Pinpoint the cell where the given text exists, returning its (x, y) midpoint coordinate. 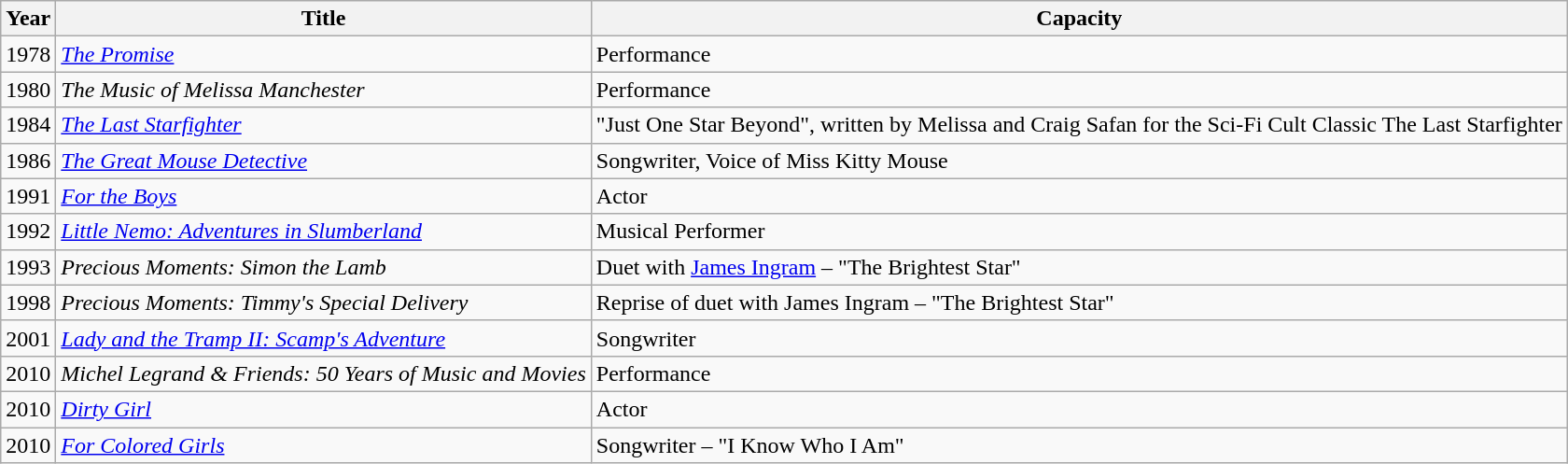
For the Boys (323, 196)
The Promise (323, 54)
Year (28, 19)
Lady and the Tramp II: Scamp's Adventure (323, 338)
The Great Mouse Detective (323, 161)
Reprise of duet with James Ingram – "The Brightest Star" (1079, 302)
Michel Legrand & Friends: 50 Years of Music and Movies (323, 373)
Songwriter, Voice of Miss Kitty Mouse (1079, 161)
1998 (28, 302)
Dirty Girl (323, 409)
1992 (28, 232)
Duet with James Ingram – "The Brightest Star" (1079, 267)
The Last Starfighter (323, 125)
"Just One Star Beyond", written by Melissa and Craig Safan for the Sci-Fi Cult Classic The Last Starfighter (1079, 125)
Capacity (1079, 19)
1986 (28, 161)
Musical Performer (1079, 232)
The Music of Melissa Manchester (323, 90)
For Colored Girls (323, 445)
1984 (28, 125)
Songwriter (1079, 338)
Songwriter – "I Know Who I Am" (1079, 445)
1993 (28, 267)
Precious Moments: Timmy's Special Delivery (323, 302)
Title (323, 19)
1978 (28, 54)
Little Nemo: Adventures in Slumberland (323, 232)
1980 (28, 90)
2001 (28, 338)
Precious Moments: Simon the Lamb (323, 267)
1991 (28, 196)
